Capture the cell that displays the provided text and extract its [x, y] central coordinate. 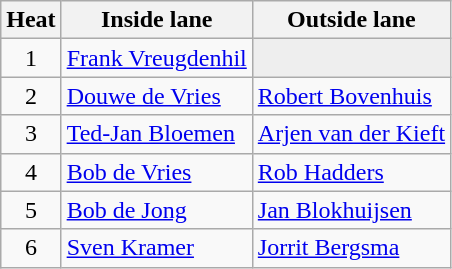
Ted-Jan Bloemen [156, 134]
Jan Blokhuijsen [351, 210]
Arjen van der Kieft [351, 134]
5 [31, 210]
Bob de Vries [156, 172]
Jorrit Bergsma [351, 248]
6 [31, 248]
2 [31, 96]
Inside lane [156, 20]
Bob de Jong [156, 210]
4 [31, 172]
Douwe de Vries [156, 96]
3 [31, 134]
Outside lane [351, 20]
Frank Vreugdenhil [156, 58]
Sven Kramer [156, 248]
Robert Bovenhuis [351, 96]
Heat [31, 20]
Rob Hadders [351, 172]
1 [31, 58]
